Determine the [x, y] coordinate at the center of the cell enclosing the given text.  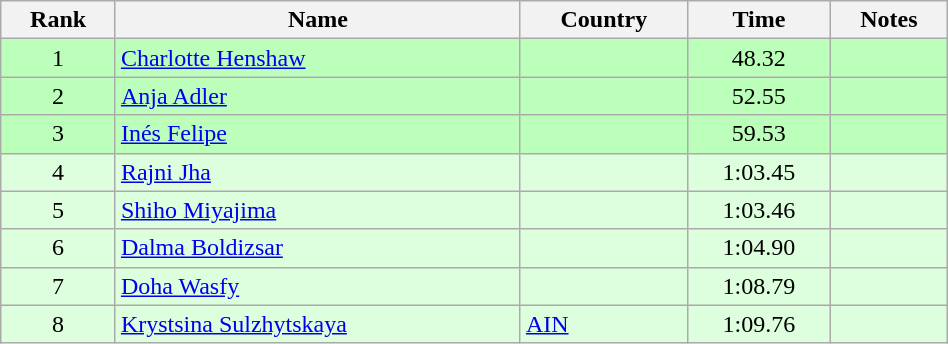
2 [58, 96]
Rajni Jha [318, 172]
48.32 [758, 58]
Dalma Boldizsar [318, 248]
1 [58, 58]
Doha Wasfy [318, 286]
Name [318, 20]
59.53 [758, 134]
4 [58, 172]
Notes [888, 20]
Inés Felipe [318, 134]
1:03.46 [758, 210]
Shiho Miyajima [318, 210]
6 [58, 248]
1:03.45 [758, 172]
8 [58, 324]
1:09.76 [758, 324]
1:04.90 [758, 248]
5 [58, 210]
Charlotte Henshaw [318, 58]
AIN [604, 324]
1:08.79 [758, 286]
Country [604, 20]
Rank [58, 20]
7 [58, 286]
3 [58, 134]
Anja Adler [318, 96]
Krystsina Sulzhytskaya [318, 324]
52.55 [758, 96]
Time [758, 20]
